Detect which cell encompasses the target text, then output its (X, Y) center coordinate. 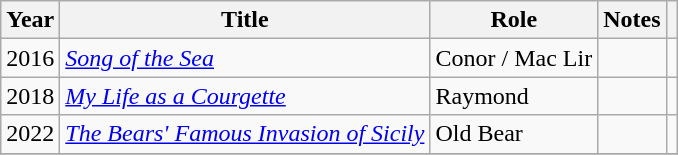
The Bears' Famous Invasion of Sicily (245, 134)
Conor / Mac Lir (514, 58)
Year (30, 20)
2018 (30, 96)
Role (514, 20)
2022 (30, 134)
Notes (632, 20)
Song of the Sea (245, 58)
My Life as a Courgette (245, 96)
2016 (30, 58)
Title (245, 20)
Old Bear (514, 134)
Raymond (514, 96)
